Detect which cell encompasses the target text, then output its [x, y] center coordinate. 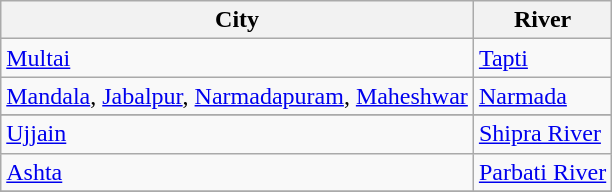
Multai [238, 58]
Tapti [542, 58]
City [238, 20]
Ujjain [238, 134]
Narmada [542, 96]
Mandala, Jabalpur, Narmadapuram, Maheshwar [238, 96]
Shipra River [542, 134]
River [542, 20]
Ashta [238, 172]
Parbati River [542, 172]
